Detect which cell encompasses the target text, then output its [x, y] center coordinate. 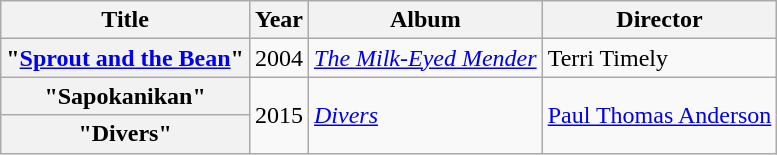
Album [426, 20]
"Divers" [126, 134]
"Sapokanikan" [126, 96]
2015 [278, 115]
Title [126, 20]
"Sprout and the Bean" [126, 58]
Director [660, 20]
Year [278, 20]
The Milk-Eyed Mender [426, 58]
Divers [426, 115]
Paul Thomas Anderson [660, 115]
Terri Timely [660, 58]
2004 [278, 58]
